For the text-containing cell, return its midpoint in (X, Y) coordinate format. 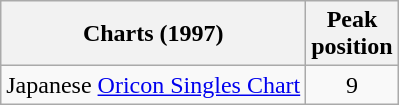
Peakposition (352, 34)
9 (352, 85)
Japanese Oricon Singles Chart (154, 85)
Charts (1997) (154, 34)
